Locate the cell with the specified text and output its [x, y] center coordinate. 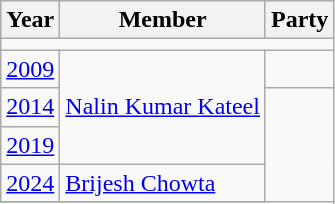
2009 [30, 69]
Nalin Kumar Kateel [163, 107]
Year [30, 20]
Party [299, 20]
Brijesh Chowta [163, 183]
Member [163, 20]
2019 [30, 145]
2024 [30, 183]
2014 [30, 107]
